Determine the [X, Y] coordinate at the center of the cell enclosing the given text.  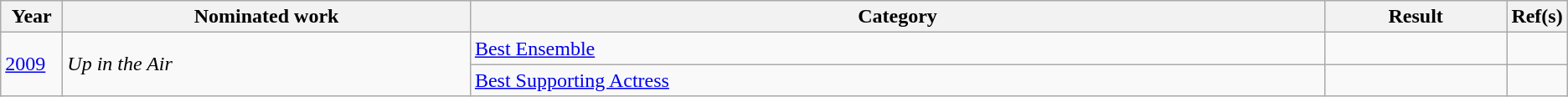
Result [1416, 17]
Ref(s) [1537, 17]
Category [897, 17]
Year [32, 17]
Nominated work [266, 17]
2009 [32, 64]
Best Ensemble [897, 48]
Best Supporting Actress [897, 80]
Up in the Air [266, 64]
